Capture the cell that displays the provided text and extract its [x, y] central coordinate. 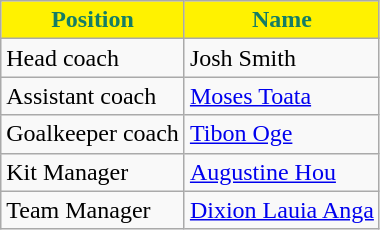
Josh Smith [282, 58]
Name [282, 20]
Augustine Hou [282, 172]
Tibon Oge [282, 134]
Moses Toata [282, 96]
Kit Manager [93, 172]
Head coach [93, 58]
Position [93, 20]
Goalkeeper coach [93, 134]
Assistant coach [93, 96]
Dixion Lauia Anga [282, 210]
Team Manager [93, 210]
